Scan for the cell matching the given text and deliver its [x, y] coordinate at center. 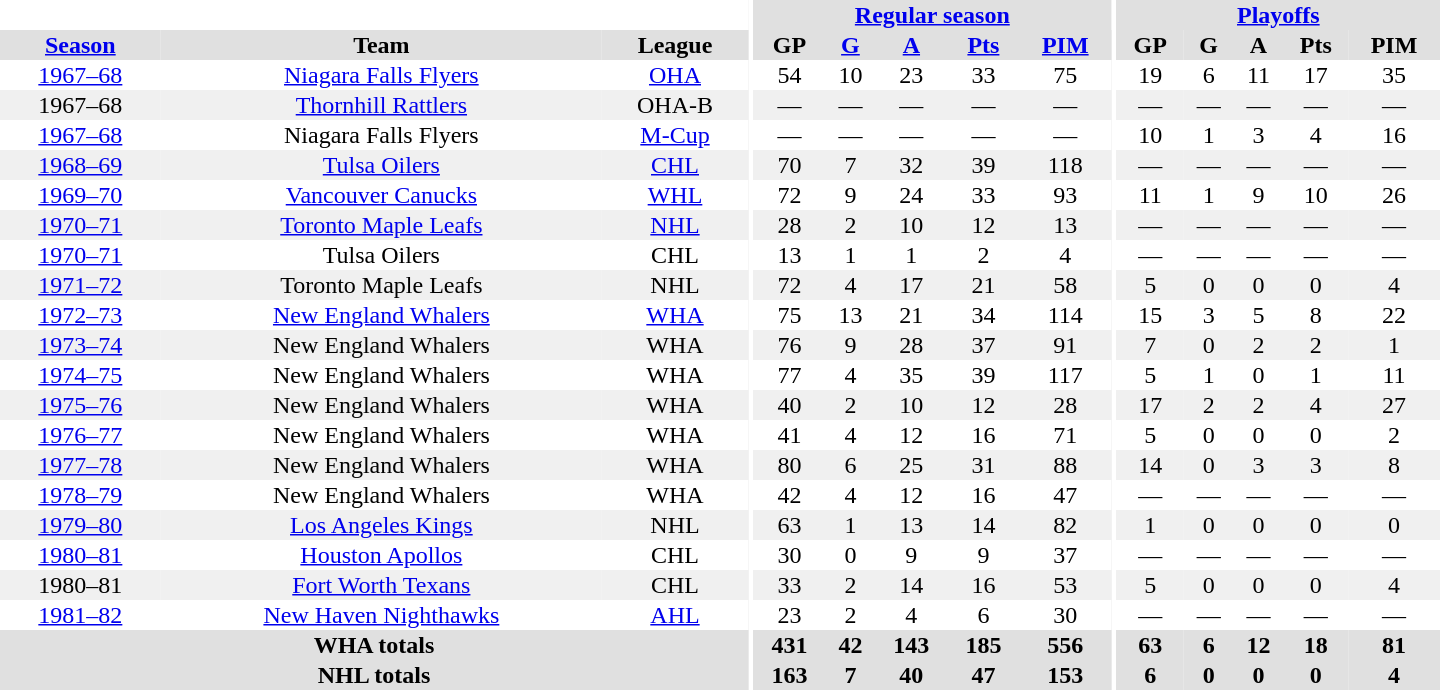
1968–69 [80, 165]
1976–77 [80, 435]
24 [911, 195]
1975–76 [80, 405]
WHL [675, 195]
1973–74 [80, 345]
54 [789, 75]
OHA-B [675, 105]
91 [1065, 345]
70 [789, 165]
Team [382, 45]
143 [911, 645]
Los Angeles Kings [382, 525]
1977–78 [80, 465]
77 [789, 375]
Thornhill Rattlers [382, 105]
53 [1065, 585]
117 [1065, 375]
22 [1394, 315]
82 [1065, 525]
League [675, 45]
Vancouver Canucks [382, 195]
41 [789, 435]
185 [983, 645]
AHL [675, 615]
1971–72 [80, 285]
81 [1394, 645]
WHA totals [374, 645]
118 [1065, 165]
153 [1065, 675]
15 [1150, 315]
80 [789, 465]
556 [1065, 645]
Regular season [932, 15]
1981–82 [80, 615]
58 [1065, 285]
Playoffs [1278, 15]
NHL totals [374, 675]
32 [911, 165]
OHA [675, 75]
New Haven Nighthawks [382, 615]
19 [1150, 75]
Season [80, 45]
31 [983, 465]
Fort Worth Texans [382, 585]
M-Cup [675, 135]
Houston Apollos [382, 555]
1969–70 [80, 195]
26 [1394, 195]
76 [789, 345]
88 [1065, 465]
34 [983, 315]
431 [789, 645]
27 [1394, 405]
71 [1065, 435]
163 [789, 675]
25 [911, 465]
1979–80 [80, 525]
114 [1065, 315]
1978–79 [80, 495]
93 [1065, 195]
1972–73 [80, 315]
1974–75 [80, 375]
18 [1316, 645]
